Capture the cell that displays the provided text and extract its [x, y] central coordinate. 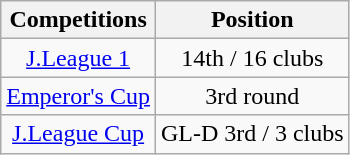
J.League 1 [78, 58]
Emperor's Cup [78, 96]
14th / 16 clubs [252, 58]
Position [252, 20]
3rd round [252, 96]
J.League Cup [78, 134]
Competitions [78, 20]
GL-D 3rd / 3 clubs [252, 134]
